Determine the (x, y) coordinate at the center of the cell enclosing the given text.  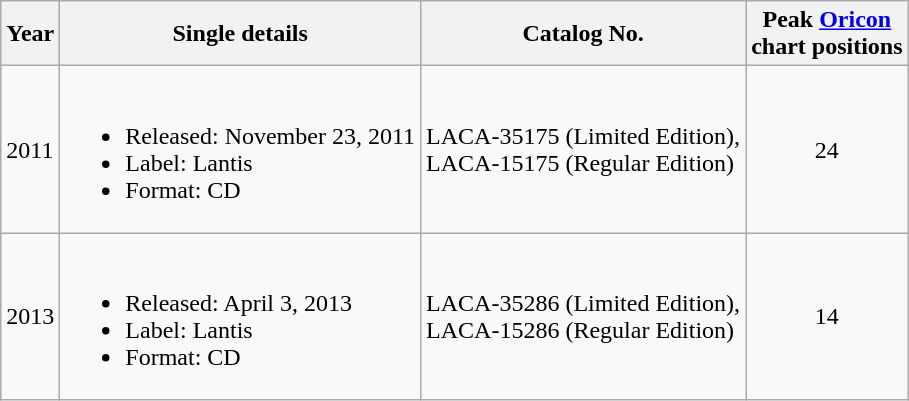
Released: April 3, 2013Label: LantisFormat: CD (240, 316)
24 (827, 150)
Released: November 23, 2011Label: LantisFormat: CD (240, 150)
Single details (240, 34)
LACA-35286 (Limited Edition),LACA-15286 (Regular Edition) (584, 316)
Catalog No. (584, 34)
2013 (30, 316)
Peak Oricon chart positions (827, 34)
Year (30, 34)
2011 (30, 150)
14 (827, 316)
LACA-35175 (Limited Edition),LACA-15175 (Regular Edition) (584, 150)
